Return the (X, Y) coordinate for the center point of the cell that contains the specified text.  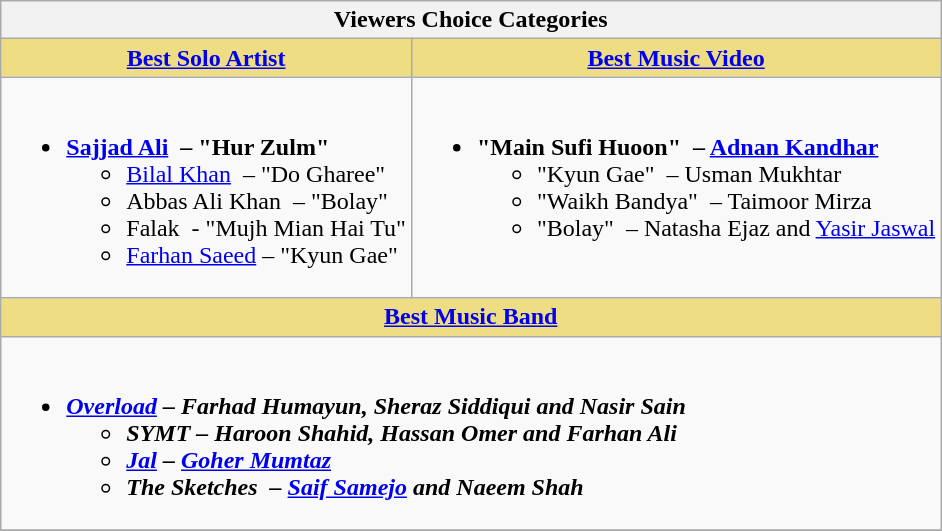
Best Music Video (676, 58)
"Main Sufi Huoon" – Adnan Kandhar"Kyun Gae" – Usman Mukhtar"Waikh Bandya" – Taimoor Mirza"Bolay" – Natasha Ejaz and Yasir Jaswal (676, 188)
Best Solo Artist (206, 58)
Best Music Band (471, 317)
Viewers Choice Categories (471, 20)
Sajjad Ali – "Hur Zulm"Bilal Khan – "Do Gharee"Abbas Ali Khan – "Bolay"Falak - "Mujh Mian Hai Tu"Farhan Saeed – "Kyun Gae" (206, 188)
